Determine the [x, y] coordinate at the center of the cell enclosing the given text.  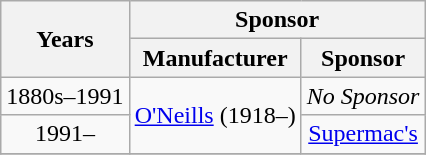
Manufacturer [215, 58]
1880s–1991 [65, 96]
1991– [65, 134]
Supermac's [363, 134]
O'Neills (1918–) [215, 115]
No Sponsor [363, 96]
Years [65, 39]
